Locate the cell with the specified text and output its (X, Y) center coordinate. 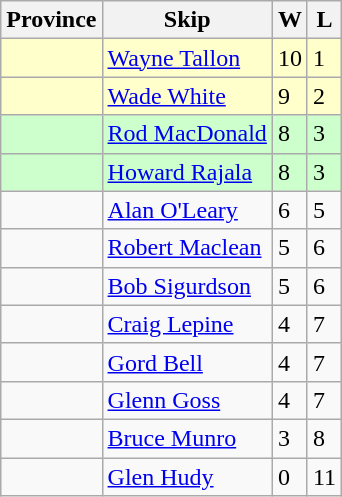
Howard Rajala (187, 172)
2 (324, 96)
Bruce Munro (187, 438)
0 (290, 477)
1 (324, 58)
Alan O'Leary (187, 210)
W (290, 20)
Bob Sigurdson (187, 286)
Glen Hudy (187, 477)
9 (290, 96)
Robert Maclean (187, 248)
Rod MacDonald (187, 134)
Gord Bell (187, 362)
Province (52, 20)
10 (290, 58)
L (324, 20)
11 (324, 477)
Craig Lepine (187, 324)
Wayne Tallon (187, 58)
Wade White (187, 96)
Skip (187, 20)
Glenn Goss (187, 400)
